Extract the [x, y] coordinate from the center of the cell holding the provided text.  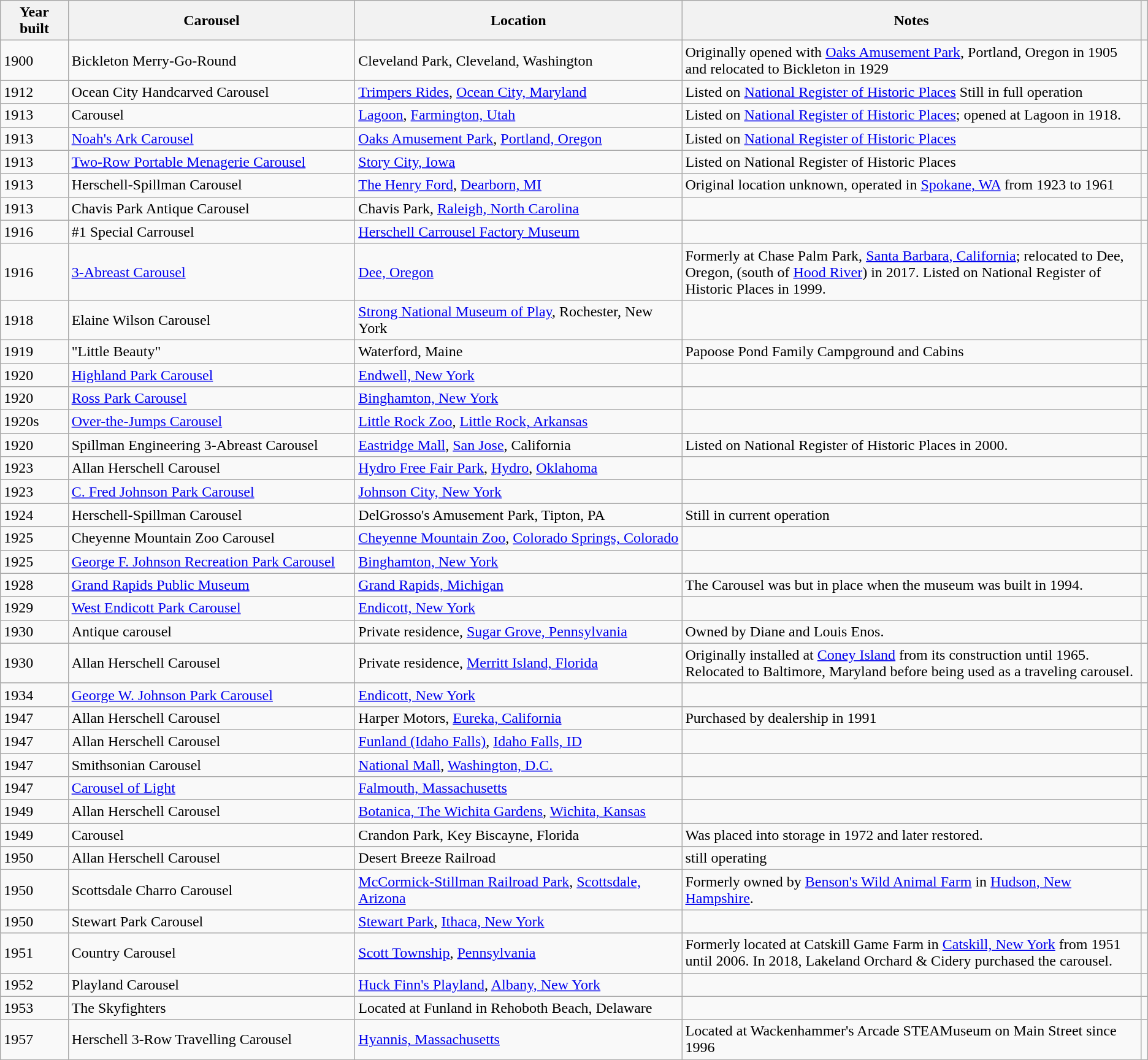
Hyannis, Massachusetts [519, 1040]
Stewart Park, Ithaca, New York [519, 921]
1952 [34, 985]
Original location unknown, operated in Spokane, WA from 1923 to 1961 [911, 185]
1920s [34, 422]
Huck Finn's Playland, Albany, New York [519, 985]
Lagoon, Farmington, Utah [519, 115]
Harper Motors, Eureka, California [519, 718]
Johnson City, New York [519, 492]
Endwell, New York [519, 375]
Smithsonian Carousel [212, 764]
Located at Funland in Rehoboth Beach, Delaware [519, 1008]
Two-Row Portable Menagerie Carousel [212, 162]
Antique carousel [212, 631]
Scottsdale Charro Carousel [212, 890]
DelGrosso's Amusement Park, Tipton, PA [519, 515]
George F. Johnson Recreation Park Carousel [212, 562]
Funland (Idaho Falls), Idaho Falls, ID [519, 741]
Was placed into storage in 1972 and later restored. [911, 835]
Grand Rapids Public Museum [212, 585]
Ocean City Handcarved Carousel [212, 92]
Purchased by dealership in 1991 [911, 718]
Elaine Wilson Carousel [212, 320]
Cheyenne Mountain Zoo, Colorado Springs, Colorado [519, 538]
Papoose Pond Family Campground and Cabins [911, 351]
Spillman Engineering 3-Abreast Carousel [212, 445]
1900 [34, 60]
Grand Rapids, Michigan [519, 585]
Carousel of Light [212, 788]
The Skyfighters [212, 1008]
Waterford, Maine [519, 351]
1957 [34, 1040]
Bickleton Merry-Go-Round [212, 60]
Owned by Diane and Louis Enos. [911, 631]
Story City, Iowa [519, 162]
Private residence, Merritt Island, Florida [519, 663]
Trimpers Rides, Ocean City, Maryland [519, 92]
Crandon Park, Key Biscayne, Florida [519, 835]
Chavis Park Antique Carousel [212, 208]
Strong National Museum of Play, Rochester, New York [519, 320]
1912 [34, 92]
Located at Wackenhammer's Arcade STEAMuseum on Main Street since 1996 [911, 1040]
Notes [911, 21]
1924 [34, 515]
Dee, Oregon [519, 272]
1953 [34, 1008]
Formerly owned by Benson's Wild Animal Farm in Hudson, New Hampshire. [911, 890]
Location [519, 21]
Formerly located at Catskill Game Farm in Catskill, New York from 1951 until 2006. In 2018, Lakeland Orchard & Cidery purchased the carousel. [911, 953]
Falmouth, Massachusetts [519, 788]
The Henry Ford, Dearborn, MI [519, 185]
C. Fred Johnson Park Carousel [212, 492]
Desert Breeze Railroad [519, 858]
1951 [34, 953]
3-Abreast Carousel [212, 272]
Oaks Amusement Park, Portland, Oregon [519, 139]
Listed on National Register of Historic Places Still in full operation [911, 92]
1919 [34, 351]
1918 [34, 320]
Little Rock Zoo, Little Rock, Arkansas [519, 422]
The Carousel was but in place when the museum was built in 1994. [911, 585]
Originally opened with Oaks Amusement Park, Portland, Oregon in 1905 and relocated to Bickleton in 1929 [911, 60]
Country Carousel [212, 953]
Still in current operation [911, 515]
Listed on National Register of Historic Places; opened at Lagoon in 1918. [911, 115]
Ross Park Carousel [212, 398]
Playland Carousel [212, 985]
National Mall, Washington, D.C. [519, 764]
Chavis Park, Raleigh, North Carolina [519, 208]
Scott Township, Pennsylvania [519, 953]
McCormick-Stillman Railroad Park, Scottsdale, Arizona [519, 890]
Private residence, Sugar Grove, Pennsylvania [519, 631]
Cleveland Park, Cleveland, Washington [519, 60]
Over-the-Jumps Carousel [212, 422]
Botanica, The Wichita Gardens, Wichita, Kansas [519, 812]
1934 [34, 695]
Herschell Carrousel Factory Museum [519, 232]
Eastridge Mall, San Jose, California [519, 445]
#1 Special Carrousel [212, 232]
still operating [911, 858]
Noah's Ark Carousel [212, 139]
Highland Park Carousel [212, 375]
Year built [34, 21]
Hydro Free Fair Park, Hydro, Oklahoma [519, 468]
1929 [34, 608]
Originally installed at Coney Island from its construction until 1965. Relocated to Baltimore, Maryland before being used as a traveling carousel. [911, 663]
1928 [34, 585]
Listed on National Register of Historic Places in 2000. [911, 445]
West Endicott Park Carousel [212, 608]
George W. Johnson Park Carousel [212, 695]
Stewart Park Carousel [212, 921]
Herschell 3-Row Travelling Carousel [212, 1040]
"Little Beauty" [212, 351]
Cheyenne Mountain Zoo Carousel [212, 538]
